Locate the cell with the specified text and output its [x, y] center coordinate. 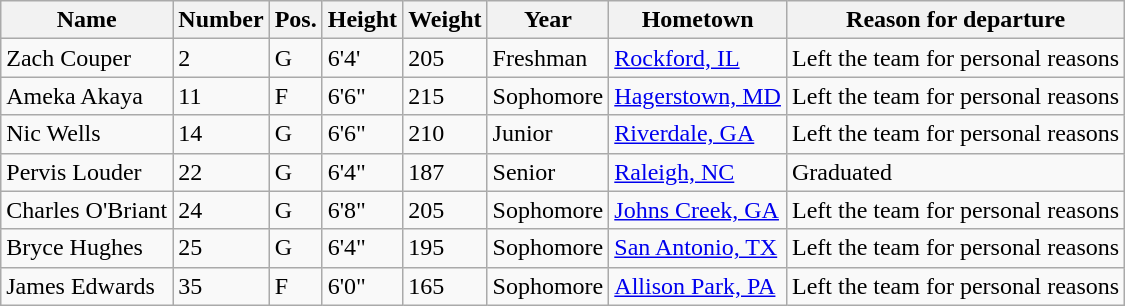
Rockford, IL [698, 58]
Raleigh, NC [698, 172]
Weight [445, 20]
6'4' [362, 58]
San Antonio, TX [698, 248]
11 [221, 96]
6'0" [362, 286]
Zach Couper [87, 58]
Pervis Louder [87, 172]
James Edwards [87, 286]
Year [548, 20]
Hometown [698, 20]
Graduated [955, 172]
Reason for departure [955, 20]
35 [221, 286]
Hagerstown, MD [698, 96]
Johns Creek, GA [698, 210]
Nic Wells [87, 134]
14 [221, 134]
Number [221, 20]
Junior [548, 134]
210 [445, 134]
6'8" [362, 210]
165 [445, 286]
Riverdale, GA [698, 134]
187 [445, 172]
2 [221, 58]
24 [221, 210]
Senior [548, 172]
Bryce Hughes [87, 248]
22 [221, 172]
Allison Park, PA [698, 286]
Height [362, 20]
Name [87, 20]
215 [445, 96]
Pos. [296, 20]
Freshman [548, 58]
Charles O'Briant [87, 210]
195 [445, 248]
Ameka Akaya [87, 96]
25 [221, 248]
